Determine the [X, Y] coordinate at the center of the cell enclosing the given text.  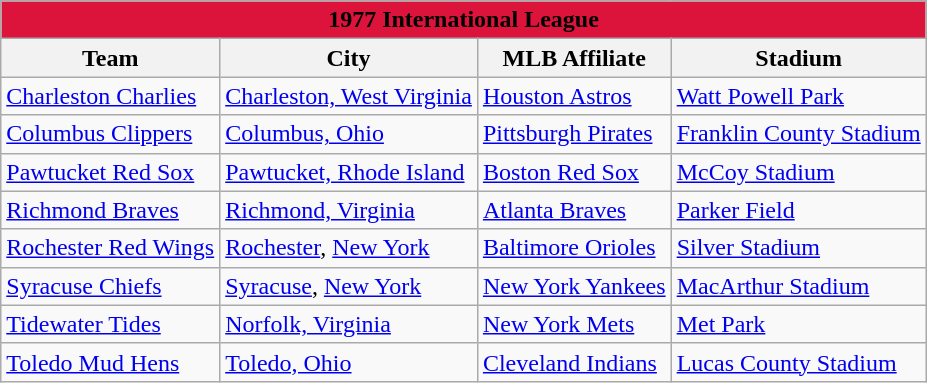
Richmond, Virginia [349, 210]
Baltimore Orioles [574, 248]
Columbus, Ohio [349, 134]
Pittsburgh Pirates [574, 134]
Syracuse Chiefs [110, 286]
Toledo, Ohio [349, 362]
Stadium [798, 58]
Watt Powell Park [798, 96]
Houston Astros [574, 96]
Franklin County Stadium [798, 134]
City [349, 58]
Atlanta Braves [574, 210]
Richmond Braves [110, 210]
Silver Stadium [798, 248]
New York Mets [574, 324]
Columbus Clippers [110, 134]
Cleveland Indians [574, 362]
Pawtucket Red Sox [110, 172]
1977 International League [464, 20]
Rochester Red Wings [110, 248]
Parker Field [798, 210]
Rochester, New York [349, 248]
Charleston Charlies [110, 96]
Pawtucket, Rhode Island [349, 172]
Lucas County Stadium [798, 362]
Met Park [798, 324]
Boston Red Sox [574, 172]
MacArthur Stadium [798, 286]
McCoy Stadium [798, 172]
MLB Affiliate [574, 58]
Toledo Mud Hens [110, 362]
Norfolk, Virginia [349, 324]
Tidewater Tides [110, 324]
New York Yankees [574, 286]
Charleston, West Virginia [349, 96]
Syracuse, New York [349, 286]
Team [110, 58]
